Detect which cell encompasses the target text, then output its (x, y) center coordinate. 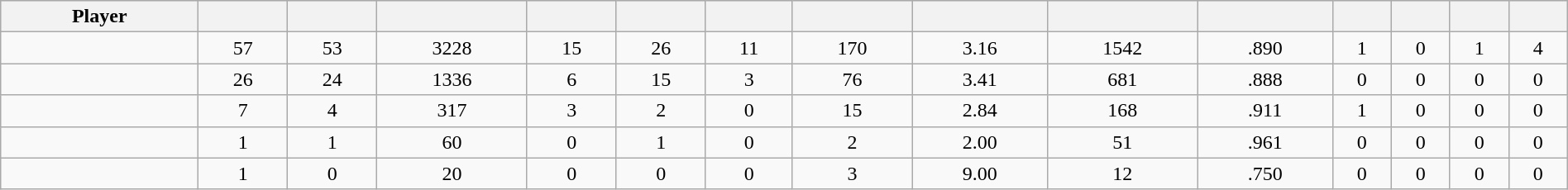
317 (452, 111)
170 (852, 48)
51 (1122, 142)
3.41 (979, 79)
20 (452, 173)
24 (332, 79)
1336 (452, 79)
.890 (1265, 48)
681 (1122, 79)
3228 (452, 48)
Player (99, 17)
76 (852, 79)
11 (749, 48)
2.84 (979, 111)
3.16 (979, 48)
1542 (1122, 48)
53 (332, 48)
60 (452, 142)
168 (1122, 111)
.888 (1265, 79)
.750 (1265, 173)
7 (243, 111)
57 (243, 48)
9.00 (979, 173)
.961 (1265, 142)
2.00 (979, 142)
.911 (1265, 111)
12 (1122, 173)
6 (571, 79)
